Pinpoint the cell where the given text exists, returning its [X, Y] midpoint coordinate. 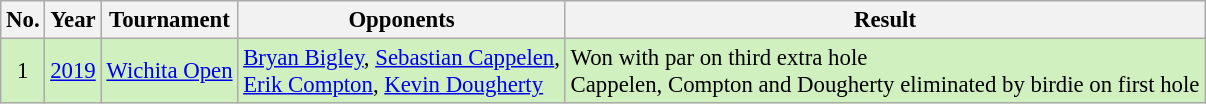
No. [23, 20]
Tournament [170, 20]
Year [73, 20]
Opponents [402, 20]
Result [884, 20]
Wichita Open [170, 72]
1 [23, 72]
Bryan Bigley, Sebastian Cappelen, Erik Compton, Kevin Dougherty [402, 72]
2019 [73, 72]
Won with par on third extra holeCappelen, Compton and Dougherty eliminated by birdie on first hole [884, 72]
